For the text-containing cell, return its midpoint in (x, y) coordinate format. 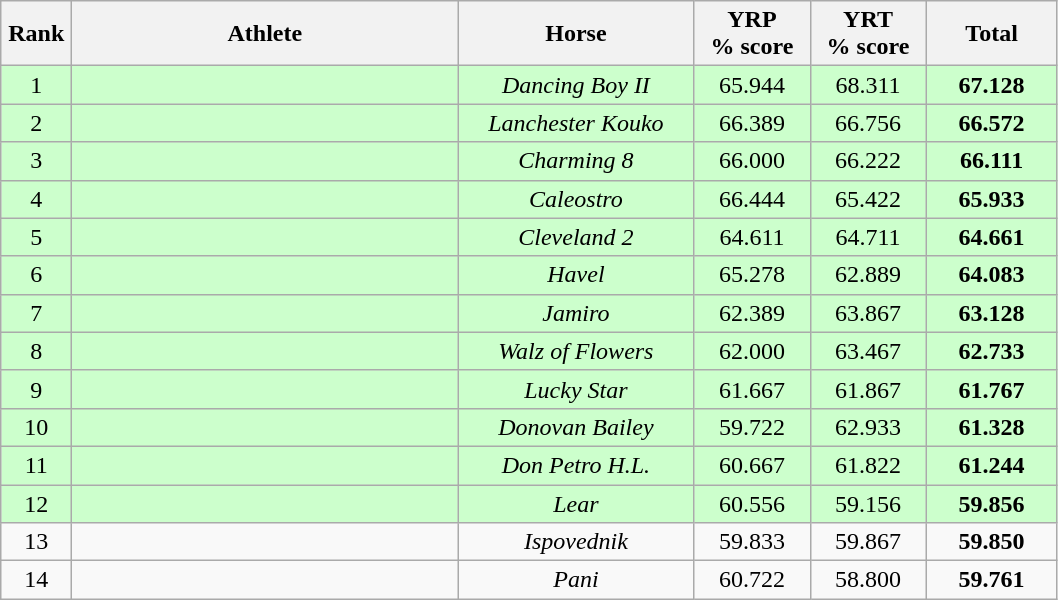
Ispovednik (576, 542)
66.389 (752, 123)
59.833 (752, 542)
66.572 (992, 123)
Havel (576, 275)
61.867 (868, 389)
64.083 (992, 275)
Walz of Flowers (576, 351)
4 (36, 199)
61.822 (868, 465)
61.767 (992, 389)
67.128 (992, 85)
Total (992, 34)
5 (36, 237)
60.722 (752, 580)
60.556 (752, 503)
10 (36, 427)
Horse (576, 34)
61.667 (752, 389)
63.128 (992, 313)
6 (36, 275)
Lucky Star (576, 389)
Charming 8 (576, 161)
66.444 (752, 199)
64.611 (752, 237)
65.944 (752, 85)
62.000 (752, 351)
Lear (576, 503)
11 (36, 465)
62.933 (868, 427)
62.889 (868, 275)
63.467 (868, 351)
66.222 (868, 161)
2 (36, 123)
Don Petro H.L. (576, 465)
58.800 (868, 580)
9 (36, 389)
63.867 (868, 313)
7 (36, 313)
62.733 (992, 351)
66.756 (868, 123)
65.278 (752, 275)
59.722 (752, 427)
8 (36, 351)
Cleveland 2 (576, 237)
64.711 (868, 237)
66.111 (992, 161)
61.244 (992, 465)
62.389 (752, 313)
59.856 (992, 503)
65.933 (992, 199)
Caleostro (576, 199)
59.850 (992, 542)
64.661 (992, 237)
68.311 (868, 85)
59.761 (992, 580)
60.667 (752, 465)
12 (36, 503)
Rank (36, 34)
YRT% score (868, 34)
Jamiro (576, 313)
Athlete (265, 34)
59.156 (868, 503)
66.000 (752, 161)
59.867 (868, 542)
Pani (576, 580)
Donovan Bailey (576, 427)
YRP% score (752, 34)
Lanchester Kouko (576, 123)
1 (36, 85)
13 (36, 542)
65.422 (868, 199)
3 (36, 161)
14 (36, 580)
61.328 (992, 427)
Dancing Boy II (576, 85)
